Locate the cell with the specified text and output its (x, y) center coordinate. 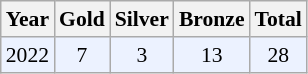
13 (212, 55)
3 (142, 55)
Bronze (212, 19)
Gold (82, 19)
Year (28, 19)
2022 (28, 55)
7 (82, 55)
Silver (142, 19)
28 (278, 55)
Total (278, 19)
